Locate the cell with the specified text and output its (X, Y) center coordinate. 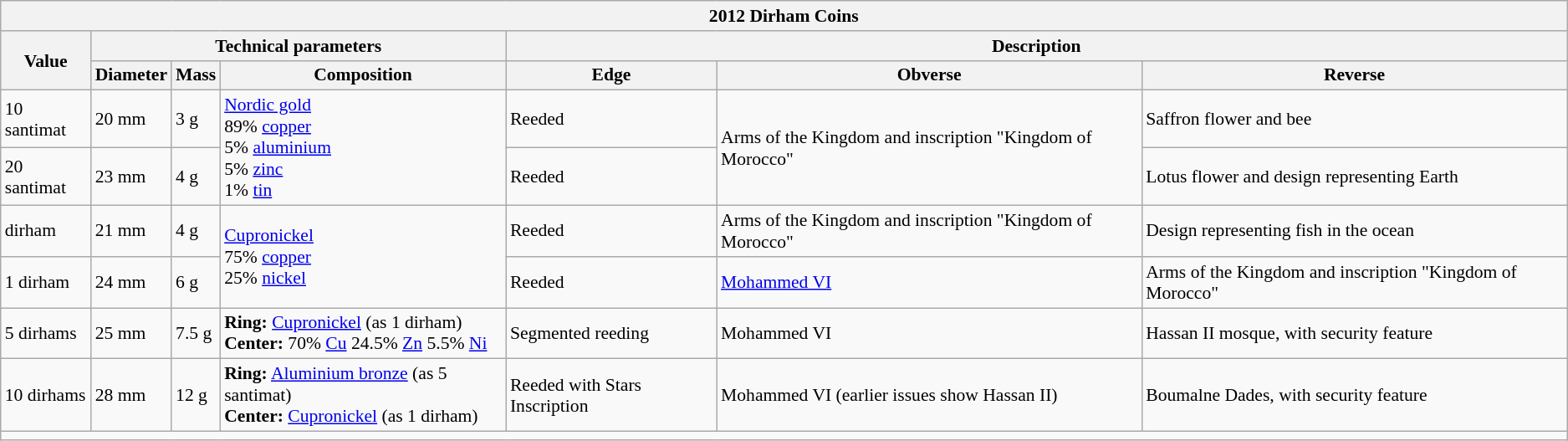
28 mm (131, 395)
Diameter (131, 75)
Reverse (1354, 75)
23 mm (131, 177)
Ring: Aluminium bronze (as 5 santimat)Center: Cupronickel (as 1 dirham) (363, 395)
12 g (196, 395)
Technical parameters (299, 46)
Composition (363, 75)
1 dirham (46, 283)
Edge (611, 75)
Segmented reeding (611, 333)
24 mm (131, 283)
20 mm (131, 119)
10 dirhams (46, 395)
Design representing fish in the ocean (1354, 231)
Mass (196, 75)
3 g (196, 119)
6 g (196, 283)
Hassan II mosque, with security feature (1354, 333)
10 santimat (46, 119)
20 santimat (46, 177)
2012 Dirham Coins (784, 16)
Ring: Cupronickel (as 1 dirham) Center: 70% Cu 24.5% Zn 5.5% Ni (363, 333)
7.5 g (196, 333)
Value (46, 60)
Description (1037, 46)
Reeded with Stars Inscription (611, 395)
Mohammed VI (earlier issues show Hassan II) (929, 395)
Nordic gold89% copper5% aluminium5% zinc1% tin (363, 148)
dirham (46, 231)
Saffron flower and bee (1354, 119)
5 dirhams (46, 333)
25 mm (131, 333)
Cupronickel75% copper25% nickel (363, 257)
Obverse (929, 75)
21 mm (131, 231)
Boumalne Dades, with security feature (1354, 395)
Lotus flower and design representing Earth (1354, 177)
